Detect which cell encompasses the target text, then output its (X, Y) center coordinate. 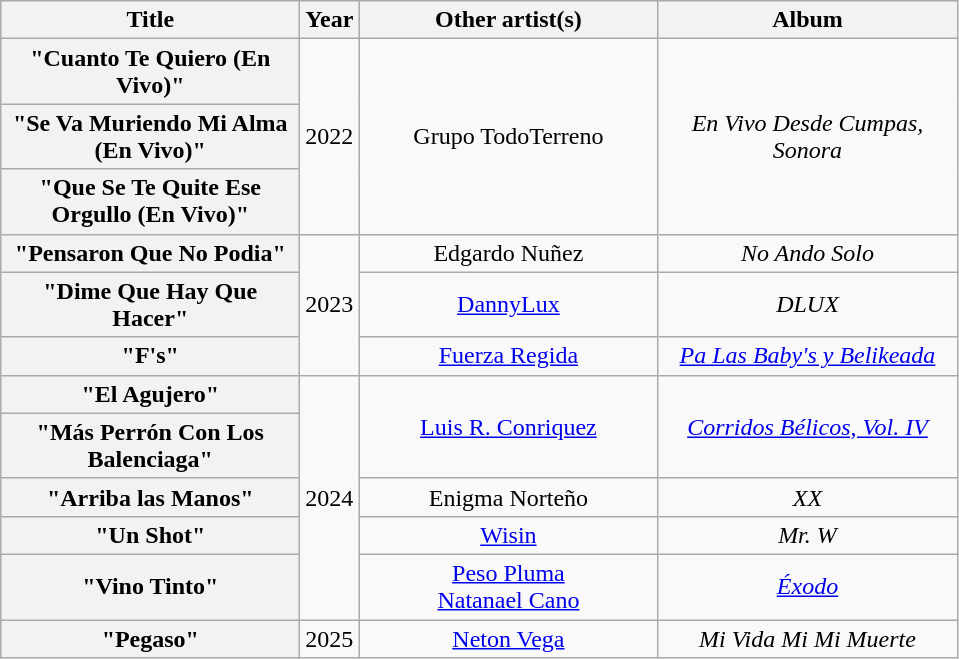
Other artist(s) (508, 20)
Year (330, 20)
2023 (330, 304)
XX (808, 497)
Corridos Bélicos, Vol. IV (808, 426)
Peso Pluma Natanael Cano (508, 586)
"Vino Tinto" (150, 586)
Mr. W (808, 535)
Mi Vida Mi Mi Muerte (808, 639)
"F's" (150, 356)
Fuerza Regida (508, 356)
DLUX (808, 304)
Wisin (508, 535)
Grupo TodoTerreno (508, 136)
2025 (330, 639)
Neton Vega (508, 639)
Pa Las Baby's y Belikeada (808, 356)
"Un Shot" (150, 535)
2024 (330, 497)
"Cuanto Te Quiero (En Vivo)" (150, 72)
DannyLux (508, 304)
No Ando Solo (808, 253)
Album (808, 20)
"Que Se Te Quite Ese Orgullo (En Vivo)" (150, 202)
Title (150, 20)
"Pensaron Que No Podia" (150, 253)
"Dime Que Hay Que Hacer" (150, 304)
Luis R. Conriquez (508, 426)
"Pegaso" (150, 639)
"El Agujero" (150, 394)
2022 (330, 136)
"Arriba las Manos" (150, 497)
"Más Perrón Con Los Balenciaga" (150, 446)
"Se Va Muriendo Mi Alma (En Vivo)" (150, 136)
Edgardo Nuñez (508, 253)
Éxodo (808, 586)
En Vivo Desde Cumpas, Sonora (808, 136)
Enigma Norteño (508, 497)
